For the text-containing cell, return its midpoint in (x, y) coordinate format. 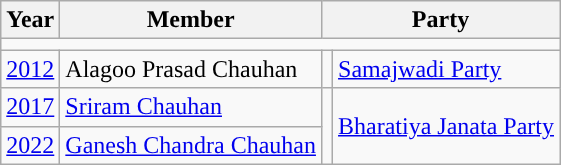
2012 (30, 69)
Party (440, 20)
Samajwadi Party (446, 69)
2017 (30, 107)
Year (30, 20)
Bharatiya Janata Party (446, 126)
Sriram Chauhan (191, 107)
2022 (30, 145)
Alagoo Prasad Chauhan (191, 69)
Ganesh Chandra Chauhan (191, 145)
Member (191, 20)
